Extract the [X, Y] coordinate from the center of the cell holding the provided text.  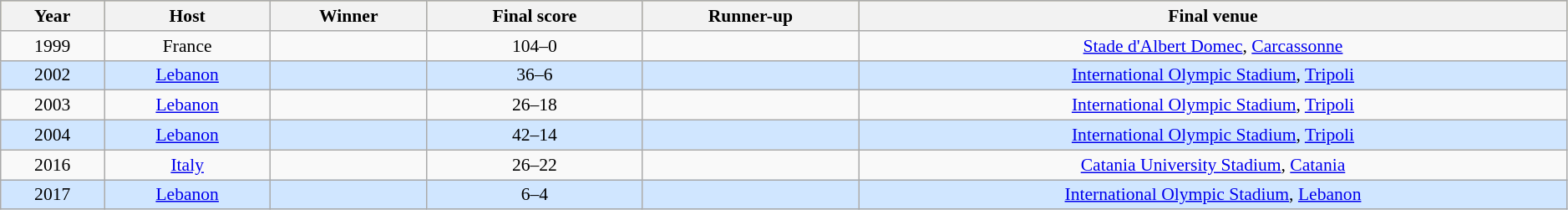
2003 [53, 105]
2002 [53, 75]
1999 [53, 46]
26–18 [535, 105]
6–4 [535, 195]
Stade d'Albert Domec, Carcassonne [1213, 46]
26–22 [535, 165]
2017 [53, 195]
Runner-up [750, 16]
International Olympic Stadium, Lebanon [1213, 195]
2004 [53, 136]
Final score [535, 16]
Final venue [1213, 16]
Year [53, 16]
Catania University Stadium, Catania [1213, 165]
Host [187, 16]
Italy [187, 165]
42–14 [535, 136]
36–6 [535, 75]
104–0 [535, 46]
France [187, 46]
Winner [349, 16]
2016 [53, 165]
